Provide the [x, y] coordinate of the cell's center where the given text is located.  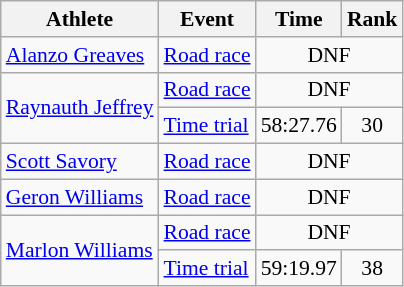
Rank [372, 19]
Scott Savory [80, 162]
38 [372, 269]
Athlete [80, 19]
Marlon Williams [80, 250]
Alanzo Greaves [80, 55]
Event [208, 19]
Geron Williams [80, 197]
30 [372, 126]
59:19.97 [299, 269]
Raynauth Jeffrey [80, 108]
Time [299, 19]
58:27.76 [299, 126]
